Return (X, Y) of the center of cell containing provided text 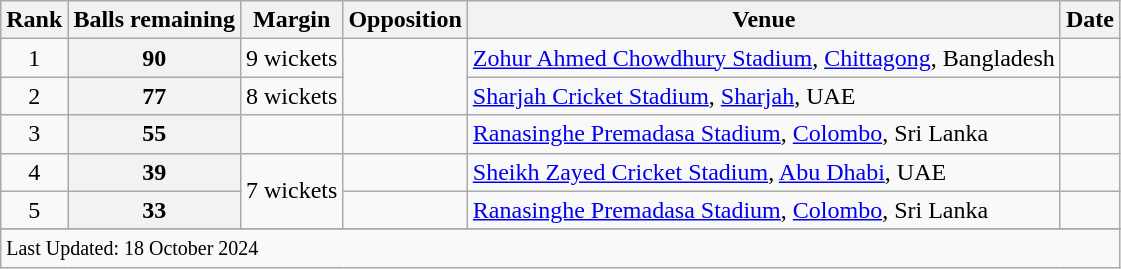
Balls remaining (154, 20)
9 wickets (291, 58)
39 (154, 172)
Margin (291, 20)
Opposition (405, 20)
Sheikh Zayed Cricket Stadium, Abu Dhabi, UAE (764, 172)
Date (1090, 20)
5 (34, 210)
Venue (764, 20)
Zohur Ahmed Chowdhury Stadium, Chittagong, Bangladesh (764, 58)
4 (34, 172)
77 (154, 96)
8 wickets (291, 96)
Sharjah Cricket Stadium, Sharjah, UAE (764, 96)
7 wickets (291, 191)
Rank (34, 20)
1 (34, 58)
2 (34, 96)
3 (34, 134)
33 (154, 210)
Last Updated: 18 October 2024 (560, 248)
90 (154, 58)
55 (154, 134)
